Identify which cell holds the provided text, then report its [X, Y] central coordinate. 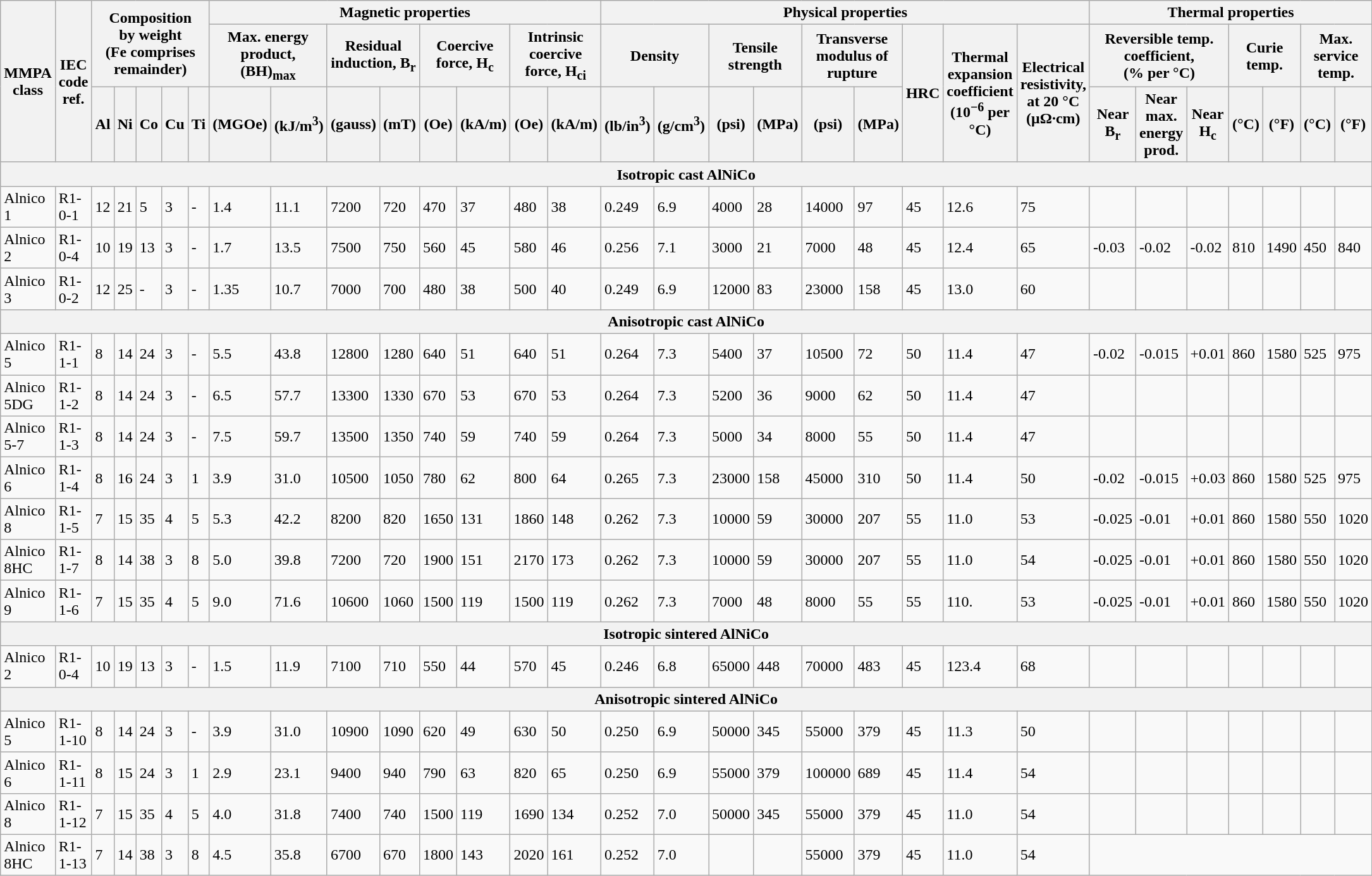
13.0 [980, 288]
R1-1-7 [73, 560]
9400 [353, 773]
Al [102, 124]
45000 [828, 478]
71.6 [298, 601]
100000 [828, 773]
5400 [731, 354]
R1-0-1 [73, 206]
Alnico 1 [28, 206]
R1-1-5 [73, 519]
Composition by weight (Fe comprises remainder) [150, 44]
Magnetic properties [405, 13]
689 [878, 773]
42.2 [298, 519]
1650 [439, 519]
6700 [353, 855]
5.0 [240, 560]
13500 [353, 436]
790 [439, 773]
12800 [353, 354]
580 [529, 248]
11.1 [298, 206]
310 [878, 478]
6.5 [240, 396]
Tensile strength [755, 56]
7.1 [681, 248]
2170 [529, 560]
70000 [828, 667]
Thermal expansion coefficient (10−6 per °C) [980, 94]
500 [529, 288]
7.5 [240, 436]
5.3 [240, 519]
1060 [400, 601]
Ti [199, 124]
Anisotropic sintered AlNiCo [687, 699]
6.8 [681, 667]
R1-1-10 [73, 731]
Reversible temp. coefficient, (% per °C) [1159, 56]
5000 [731, 436]
(gauss) [353, 124]
1050 [400, 478]
39.8 [298, 560]
R1-1-13 [73, 855]
483 [878, 667]
0.256 [627, 248]
Isotropic cast AlNiCo [687, 174]
Anisotropic cast AlNiCo [687, 321]
5.5 [240, 354]
1090 [400, 731]
16 [125, 478]
R1-1-12 [73, 813]
13300 [353, 396]
35.8 [298, 855]
Max. energy product, (BH)max [268, 56]
Co [149, 124]
173 [574, 560]
10.7 [298, 288]
Electrical resistivity, at 20 °C (μΩ·cm) [1053, 94]
148 [574, 519]
Transverse modulus of rupture [852, 56]
59.7 [298, 436]
MMPA class [28, 81]
9.0 [240, 601]
1.35 [240, 288]
65000 [731, 667]
Alnico 9 [28, 601]
940 [400, 773]
Physical properties [845, 13]
4.0 [240, 813]
1900 [439, 560]
(mT) [400, 124]
750 [400, 248]
46 [574, 248]
(g/cm3) [681, 124]
8200 [353, 519]
11.9 [298, 667]
143 [484, 855]
Thermal properties [1230, 13]
110. [980, 601]
-0.03 [1113, 248]
Alnico 5DG [28, 396]
134 [574, 813]
1.5 [240, 667]
R1-1-11 [73, 773]
4000 [731, 206]
560 [439, 248]
R1-1-4 [73, 478]
Isotropic sintered AlNiCo [687, 634]
7100 [353, 667]
Ni [125, 124]
(MGOe) [240, 124]
Cu [175, 124]
1690 [529, 813]
36 [778, 396]
2020 [529, 855]
13.5 [298, 248]
Near Hc [1208, 124]
Max. service temp. [1337, 56]
131 [484, 519]
(kJ/m3) [298, 124]
40 [574, 288]
28 [778, 206]
43.8 [298, 354]
1800 [439, 855]
IEC code ref. [73, 81]
9000 [828, 396]
570 [529, 667]
14000 [828, 206]
12.4 [980, 248]
1330 [400, 396]
R1-1-2 [73, 396]
60 [1053, 288]
800 [529, 478]
R1-1-1 [73, 354]
1280 [400, 354]
700 [400, 288]
Near max. energy prod. [1161, 124]
23.1 [298, 773]
57.7 [298, 396]
75 [1053, 206]
Curie temp. [1265, 56]
7400 [353, 813]
620 [439, 731]
(lb/in3) [627, 124]
44 [484, 667]
64 [574, 478]
470 [439, 206]
83 [778, 288]
63 [484, 773]
840 [1353, 248]
Alnico 3 [28, 288]
Intrinsic coercive force, Hci [555, 56]
630 [529, 731]
Residual induction, Br [373, 56]
10600 [353, 601]
12000 [731, 288]
97 [878, 206]
1860 [529, 519]
R1-1-6 [73, 601]
780 [439, 478]
3000 [731, 248]
Near Br [1113, 124]
HRC [922, 94]
1490 [1281, 248]
448 [778, 667]
72 [878, 354]
11.3 [980, 731]
Coercive force, Hc [465, 56]
1350 [400, 436]
5200 [731, 396]
161 [574, 855]
Density [654, 56]
R1-0-2 [73, 288]
Alnico 5-7 [28, 436]
151 [484, 560]
0.265 [627, 478]
810 [1246, 248]
2.9 [240, 773]
450 [1318, 248]
34 [778, 436]
7500 [353, 248]
49 [484, 731]
123.4 [980, 667]
710 [400, 667]
25 [125, 288]
1.7 [240, 248]
31.8 [298, 813]
0.246 [627, 667]
4.5 [240, 855]
10900 [353, 731]
68 [1053, 667]
12.6 [980, 206]
1.4 [240, 206]
R1-1-3 [73, 436]
+0.03 [1208, 478]
